Locate the cell with the specified text and output its [x, y] center coordinate. 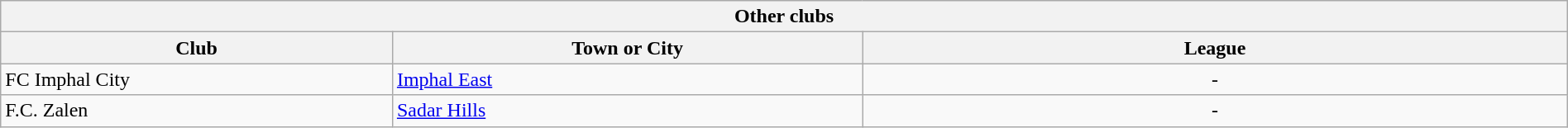
Imphal East [627, 79]
Town or City [627, 48]
League [1216, 48]
Other clubs [784, 17]
F.C. Zalen [197, 111]
Sadar Hills [627, 111]
Club [197, 48]
FC Imphal City [197, 79]
